Scan for the cell matching the given text and deliver its [X, Y] coordinate at center. 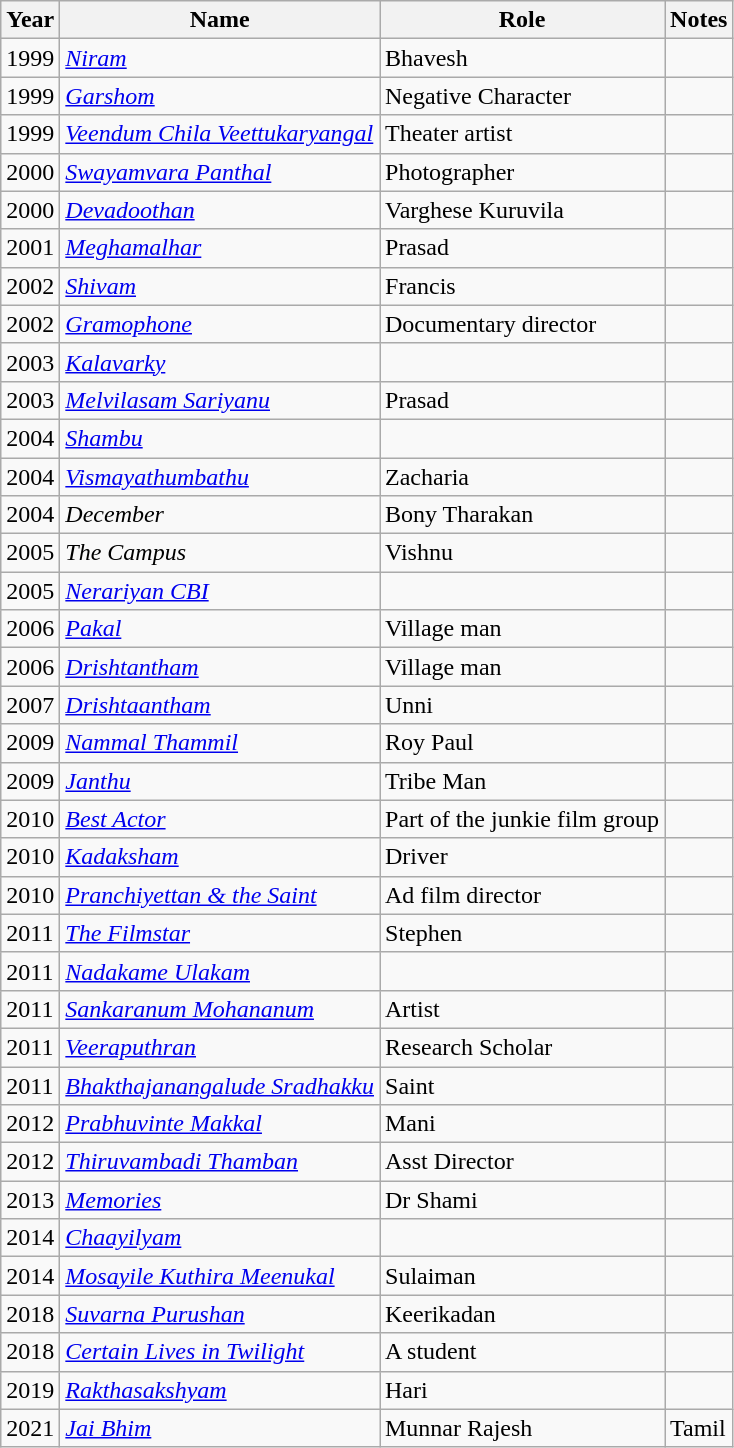
Documentary director [522, 324]
Vismayathumbathu [220, 477]
Hari [522, 1390]
Drishtantham [220, 667]
Nerariyan CBI [220, 591]
Tribe Man [522, 781]
Suvarna Purushan [220, 1314]
Niram [220, 58]
Kalavarky [220, 362]
Chaayilyam [220, 1238]
December [220, 515]
2019 [30, 1390]
Gramophone [220, 324]
Role [522, 20]
2001 [30, 248]
Kadaksham [220, 857]
Artist [522, 1009]
Prabhuvinte Makkal [220, 1124]
Mani [522, 1124]
Memories [220, 1200]
The Filmstar [220, 933]
Vishnu [522, 553]
2007 [30, 705]
Rakthasakshyam [220, 1390]
Negative Character [522, 96]
Shivam [220, 286]
Varghese Kuruvila [522, 210]
Dr Shami [522, 1200]
Pranchiyettan & the Saint [220, 895]
Munnar Rajesh [522, 1428]
Stephen [522, 933]
Roy Paul [522, 743]
A student [522, 1352]
Unni [522, 705]
Bhavesh [522, 58]
Notes [699, 20]
Garshom [220, 96]
Bhakthajanangalude Sradhakku [220, 1085]
Thiruvambadi Thamban [220, 1162]
Jai Bhim [220, 1428]
Nadakame Ulakam [220, 971]
Francis [522, 286]
Best Actor [220, 819]
Name [220, 20]
Asst Director [522, 1162]
Swayamvara Panthal [220, 172]
Devadoothan [220, 210]
Nammal Thammil [220, 743]
2013 [30, 1200]
Veendum Chila Veettukaryangal [220, 134]
Saint [522, 1085]
Ad film director [522, 895]
Year [30, 20]
Photographer [522, 172]
Part of the junkie film group [522, 819]
Sulaiman [522, 1276]
Veeraputhran [220, 1047]
Mosayile Kuthira Meenukal [220, 1276]
Certain Lives in Twilight [220, 1352]
Pakal [220, 629]
Zacharia [522, 477]
Melvilasam Sariyanu [220, 400]
Driver [522, 857]
Bony Tharakan [522, 515]
The Campus [220, 553]
2021 [30, 1428]
Keerikadan [522, 1314]
Tamil [699, 1428]
Theater artist [522, 134]
Meghamalhar [220, 248]
Sankaranum Mohananum [220, 1009]
Drishtaantham [220, 705]
Research Scholar [522, 1047]
Janthu [220, 781]
Shambu [220, 438]
